Capture the cell that displays the provided text and extract its [X, Y] central coordinate. 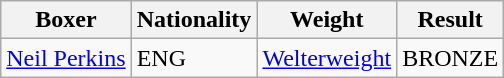
ENG [194, 58]
Boxer [66, 20]
Nationality [194, 20]
Result [450, 20]
Weight [327, 20]
Welterweight [327, 58]
BRONZE [450, 58]
Neil Perkins [66, 58]
